Pinpoint the cell where the given text exists, returning its (x, y) midpoint coordinate. 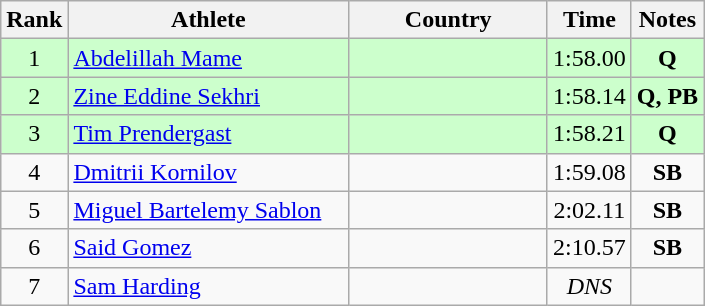
Athlete (208, 20)
Time (589, 20)
5 (34, 210)
DNS (589, 286)
Country (448, 20)
1:59.08 (589, 172)
1:58.14 (589, 96)
Dmitrii Kornilov (208, 172)
1:58.21 (589, 134)
6 (34, 248)
Q, PB (667, 96)
Tim Prendergast (208, 134)
7 (34, 286)
3 (34, 134)
Sam Harding (208, 286)
4 (34, 172)
Notes (667, 20)
Said Gomez (208, 248)
2:10.57 (589, 248)
1 (34, 58)
1:58.00 (589, 58)
Abdelillah Mame (208, 58)
Rank (34, 20)
Zine Eddine Sekhri (208, 96)
2:02.11 (589, 210)
Miguel Bartelemy Sablon (208, 210)
2 (34, 96)
